Return [x, y] of the center of cell containing provided text 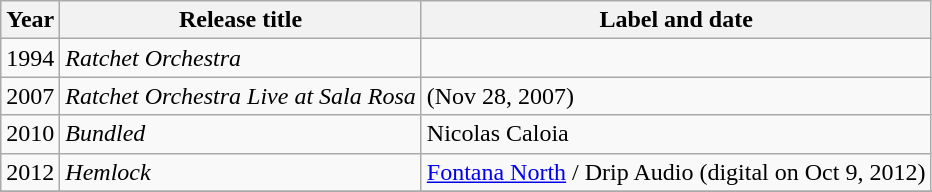
2007 [30, 96]
Hemlock [240, 172]
1994 [30, 58]
(Nov 28, 2007) [676, 96]
Label and date [676, 20]
Release title [240, 20]
Ratchet Orchestra [240, 58]
Nicolas Caloia [676, 134]
Year [30, 20]
2010 [30, 134]
2012 [30, 172]
Bundled [240, 134]
Fontana North / Drip Audio (digital on Oct 9, 2012) [676, 172]
Ratchet Orchestra Live at Sala Rosa [240, 96]
